Pinpoint the cell where the given text exists, returning its (X, Y) midpoint coordinate. 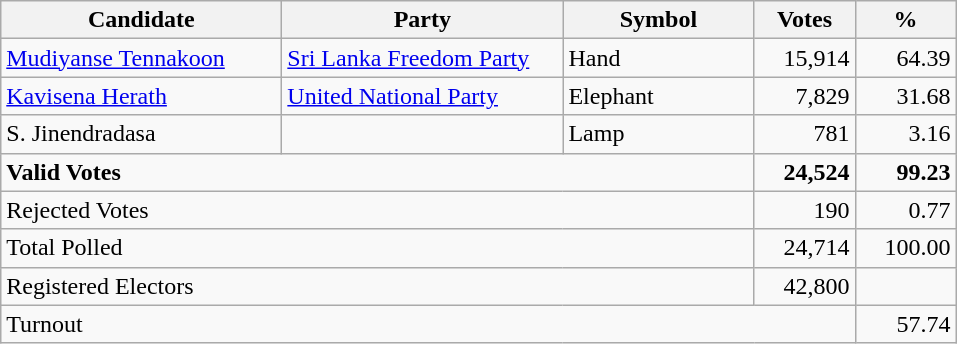
S. Jinendradasa (142, 134)
United National Party (422, 96)
3.16 (906, 134)
7,829 (804, 96)
Elephant (658, 96)
15,914 (804, 58)
Lamp (658, 134)
190 (804, 210)
Valid Votes (378, 172)
Kavisena Herath (142, 96)
Symbol (658, 20)
Mudiyanse Tennakoon (142, 58)
100.00 (906, 248)
24,714 (804, 248)
64.39 (906, 58)
42,800 (804, 286)
Hand (658, 58)
Party (422, 20)
99.23 (906, 172)
Candidate (142, 20)
0.77 (906, 210)
% (906, 20)
Turnout (428, 324)
Total Polled (378, 248)
781 (804, 134)
Votes (804, 20)
Sri Lanka Freedom Party (422, 58)
57.74 (906, 324)
Rejected Votes (378, 210)
Registered Electors (378, 286)
31.68 (906, 96)
24,524 (804, 172)
